Return the (x, y) coordinate for the center point of the cell that contains the specified text.  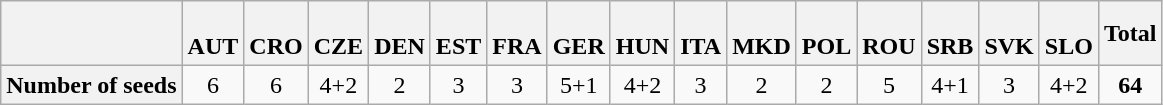
CZE (338, 34)
FRA (517, 34)
SRB (950, 34)
Total (1130, 34)
DEN (400, 34)
CRO (276, 34)
GER (578, 34)
HUN (642, 34)
POL (826, 34)
Number of seeds (92, 85)
SLO (1068, 34)
SVK (1009, 34)
5+1 (578, 85)
ROU (889, 34)
AUT (213, 34)
4+1 (950, 85)
64 (1130, 85)
EST (458, 34)
ITA (701, 34)
MKD (762, 34)
5 (889, 85)
